Return (x, y) of the center of cell containing provided text 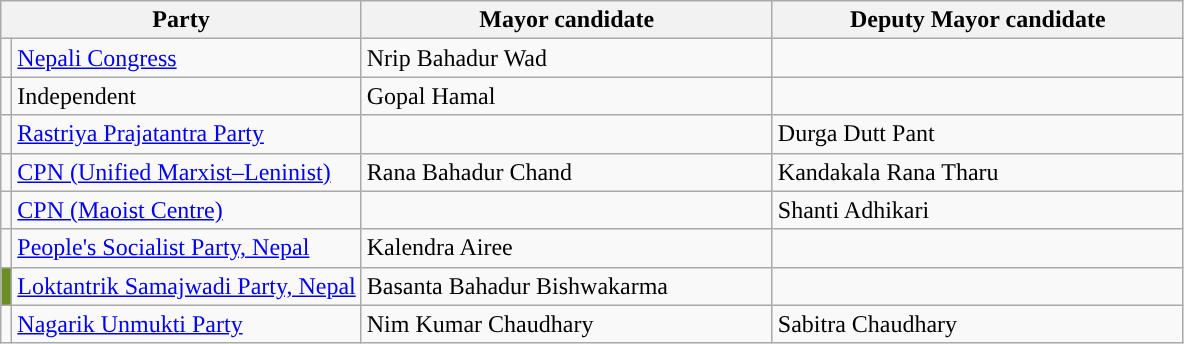
Mayor candidate (566, 20)
Nim Kumar Chaudhary (566, 324)
Independent (186, 96)
Sabitra Chaudhary (978, 324)
Basanta Bahadur Bishwakarma (566, 286)
Rastriya Prajatantra Party (186, 134)
Durga Dutt Pant (978, 134)
Nepali Congress (186, 58)
CPN (Maoist Centre) (186, 210)
Nagarik Unmukti Party (186, 324)
Kalendra Airee (566, 248)
Gopal Hamal (566, 96)
Rana Bahadur Chand (566, 172)
Nrip Bahadur Wad (566, 58)
CPN (Unified Marxist–Leninist) (186, 172)
Kandakala Rana Tharu (978, 172)
Deputy Mayor candidate (978, 20)
Party (181, 20)
People's Socialist Party, Nepal (186, 248)
Shanti Adhikari (978, 210)
Loktantrik Samajwadi Party, Nepal (186, 286)
